Find where the given text appears and provide that cell's center as [X, Y] coordinate. 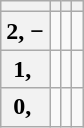
0, [26, 107]
1, [26, 69]
2, − [26, 31]
